Capture the cell that displays the provided text and extract its [X, Y] central coordinate. 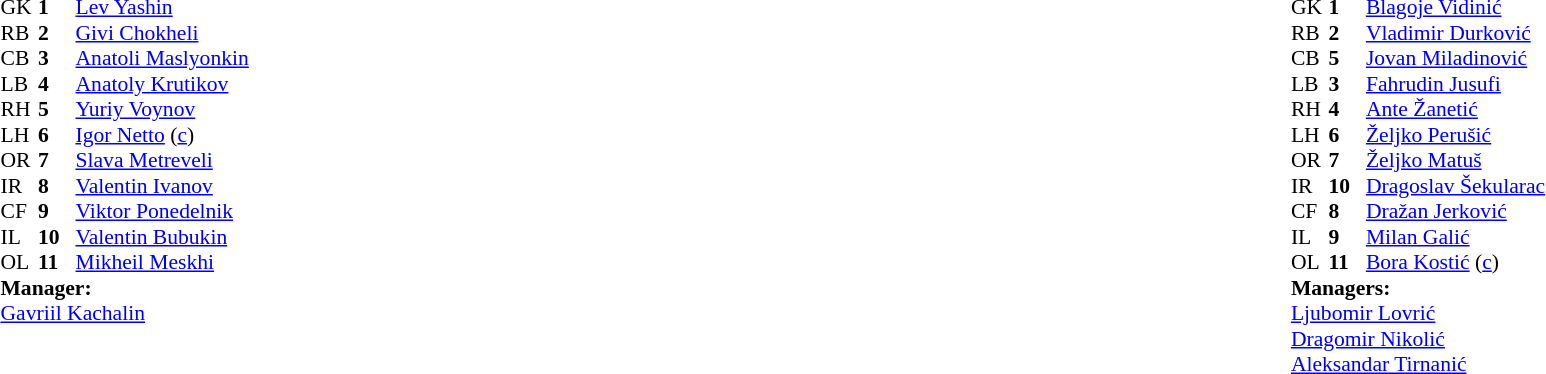
Fahrudin Jusufi [1456, 84]
Vladimir Durković [1456, 33]
Milan Galić [1456, 237]
Valentin Ivanov [162, 186]
Dragoslav Šekularac [1456, 186]
Gavriil Kachalin [124, 313]
Valentin Bubukin [162, 237]
Dražan Jerković [1456, 211]
Anatoli Maslyonkin [162, 59]
Manager: [124, 288]
Managers: [1418, 288]
Željko Perušić [1456, 135]
Yuriy Voynov [162, 109]
Jovan Miladinović [1456, 59]
Slava Metreveli [162, 161]
Bora Kostić (c) [1456, 263]
Viktor Ponedelnik [162, 211]
Anatoly Krutikov [162, 84]
Ante Žanetić [1456, 109]
Mikheil Meskhi [162, 263]
Željko Matuš [1456, 161]
Givi Chokheli [162, 33]
Igor Netto (c) [162, 135]
